Capture the cell that displays the provided text and extract its (X, Y) central coordinate. 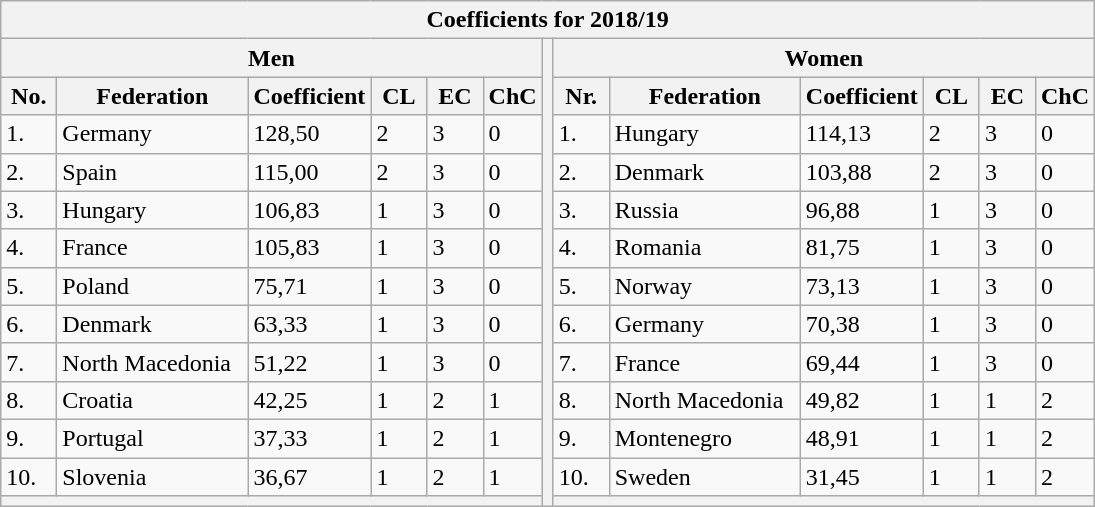
128,50 (310, 134)
Croatia (152, 400)
Coefficients for 2018/19 (548, 20)
Slovenia (152, 477)
Poland (152, 286)
Women (824, 58)
75,71 (310, 286)
No. (29, 96)
96,88 (862, 210)
105,83 (310, 248)
42,25 (310, 400)
Nr. (581, 96)
49,82 (862, 400)
63,33 (310, 324)
31,45 (862, 477)
115,00 (310, 172)
Portugal (152, 438)
48,91 (862, 438)
36,67 (310, 477)
106,83 (310, 210)
Sweden (704, 477)
69,44 (862, 362)
Norway (704, 286)
Russia (704, 210)
114,13 (862, 134)
Spain (152, 172)
73,13 (862, 286)
Men (272, 58)
103,88 (862, 172)
Montenegro (704, 438)
37,33 (310, 438)
51,22 (310, 362)
Romania (704, 248)
81,75 (862, 248)
70,38 (862, 324)
